Detect which cell encompasses the target text, then output its [X, Y] center coordinate. 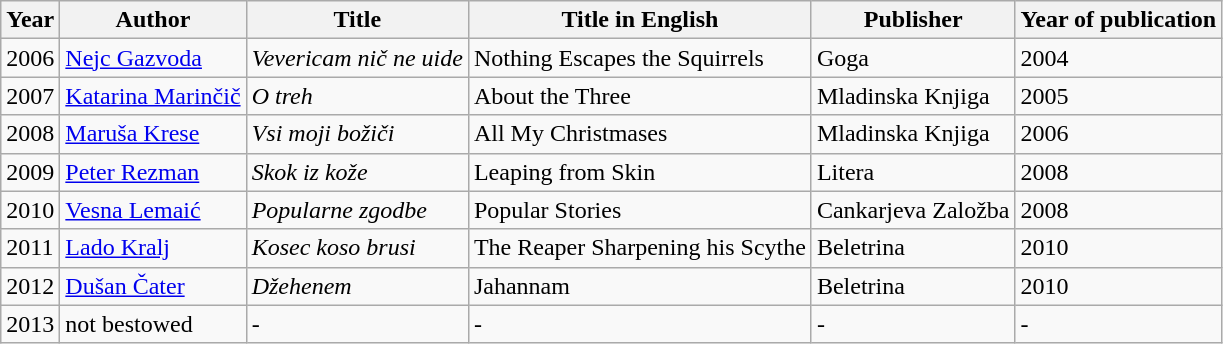
2011 [30, 248]
Popularne zgodbe [357, 210]
Publisher [913, 20]
Goga [913, 58]
2005 [1118, 96]
2004 [1118, 58]
Title [357, 20]
Katarina Marinčič [153, 96]
Džehenem [357, 286]
O treh [357, 96]
2009 [30, 172]
Leaping from Skin [640, 172]
Nejc Gazvoda [153, 58]
The Reaper Sharpening his Scythe [640, 248]
Vesna Lemaić [153, 210]
2007 [30, 96]
Cankarjeva Založba [913, 210]
Jahannam [640, 286]
Lado Kralj [153, 248]
Kosec koso brusi [357, 248]
Peter Rezman [153, 172]
Maruša Krese [153, 134]
Litera [913, 172]
not bestowed [153, 324]
Dušan Čater [153, 286]
Skok iz kože [357, 172]
Year [30, 20]
2013 [30, 324]
Year of publication [1118, 20]
Author [153, 20]
All My Christmases [640, 134]
About the Three [640, 96]
Nothing Escapes the Squirrels [640, 58]
2012 [30, 286]
Title in English [640, 20]
Vsi moji božiči [357, 134]
Popular Stories [640, 210]
Vevericam nič ne uide [357, 58]
